Search for the cell housing the specified text and yield its (x, y) center coordinate. 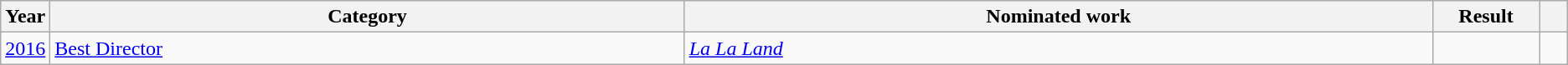
Year (25, 17)
Category (367, 17)
Result (1486, 17)
Nominated work (1059, 17)
La La Land (1059, 48)
Best Director (367, 48)
2016 (25, 48)
